From the cell containing the given text, extract its center point as (X, Y) coordinate. 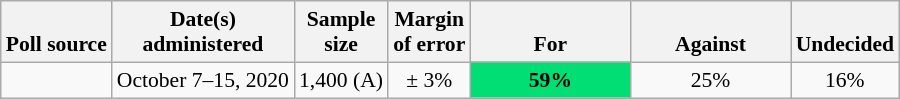
25% (710, 80)
Poll source (56, 32)
Marginof error (429, 32)
16% (845, 80)
For (550, 32)
Against (710, 32)
Samplesize (341, 32)
59% (550, 80)
October 7–15, 2020 (203, 80)
Undecided (845, 32)
1,400 (A) (341, 80)
Date(s)administered (203, 32)
± 3% (429, 80)
